Return [X, Y] of the center of cell containing provided text 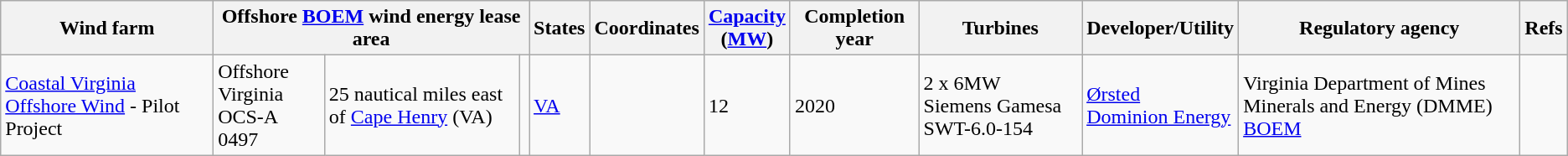
Completion year [854, 29]
Developer/Utility [1161, 29]
Turbines [1000, 29]
ØrstedDominion Energy [1161, 106]
Regulatory agency [1380, 29]
States [560, 29]
Refs [1544, 29]
Offshore VirginiaOCS-A 0497 [270, 106]
25 nautical miles east of Cape Henry (VA) [422, 106]
12 [747, 106]
2020 [854, 106]
Capacity(MW) [747, 29]
Coordinates [647, 29]
Coastal Virginia Offshore Wind - Pilot Project [107, 106]
VA [560, 106]
Wind farm [107, 29]
2 x 6MWSiemens Gamesa SWT-6.0-154 [1000, 106]
Virginia Department of Mines Minerals and Energy (DMME)BOEM [1380, 106]
Offshore BOEM wind energy lease area [372, 29]
